Capture the cell that displays the provided text and extract its (X, Y) central coordinate. 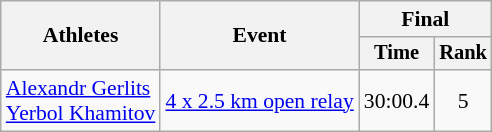
Event (259, 36)
Rank (463, 54)
30:00.4 (396, 100)
Alexandr GerlitsYerbol Khamitov (81, 100)
Time (396, 54)
4 x 2.5 km open relay (259, 100)
5 (463, 100)
Final (426, 19)
Athletes (81, 36)
